Locate the cell with the specified text and output its (X, Y) center coordinate. 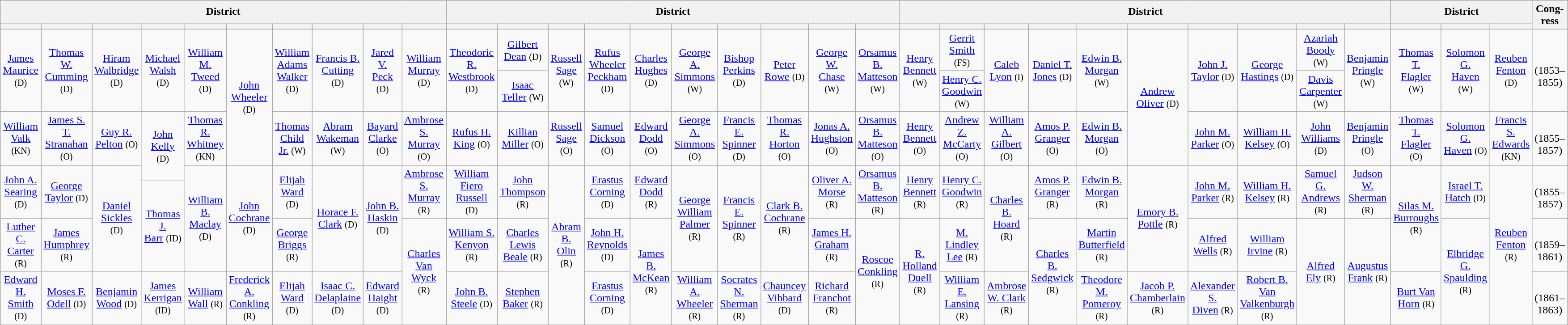
(1859–1861) (1550, 245)
CharlesHughes (D) (651, 71)
Oliver A.Morse (R) (832, 191)
Francis E.Spinner (R) (739, 218)
William A.Gilbert (O) (1007, 139)
AlfredWells (R) (1213, 245)
Elbridge G.Spaulding(R) (1465, 271)
MichaelWalsh (D) (163, 71)
Francis B.Cutting (D) (338, 71)
Frederick A.Conkling (R) (249, 298)
RussellSage (W) (566, 71)
Luther C.Carter (R) (21, 245)
Robert B. VanValkenburgh (R) (1267, 298)
JamesKerrigan (ID) (163, 298)
William H.Kelsey (R) (1267, 191)
George A.Simmons (O) (695, 139)
Henry C.Goodwin (W) (962, 91)
James H.Graham (R) (832, 245)
Clark B.Cochrane(R) (784, 218)
Israel T.Hatch (D) (1465, 191)
AmbroseW. Clark (R) (1007, 298)
Jonas A.Hughston (O) (832, 139)
JohnWheeler (D) (249, 97)
Solomon G.Haven (O) (1465, 139)
PeterRowe (D) (784, 71)
Charles LewisBeale (R) (523, 245)
HiramWalbridge(D) (117, 71)
GeorgeTaylor (D) (67, 191)
BayardClarke (O) (383, 139)
WilliamWall (R) (205, 298)
RichardFranchot (R) (832, 298)
DanielSickles (D) (117, 218)
James S. T.Stranahan (O) (67, 139)
BenjaminWood (D) (117, 298)
GeorgeHastings (D) (1267, 71)
StephenBaker (R) (523, 298)
Francis S.Edwards (KN) (1511, 139)
John H.Reynolds (D) (607, 245)
AugustusFrank (R) (1368, 271)
M. LindleyLee (R) (962, 245)
HenryBennett (W) (920, 71)
John M.Parker (R) (1213, 191)
John A.Searing (D) (21, 191)
JamesHumphrey (R) (67, 245)
William FieroRussell (D) (472, 191)
Amos P.Granger (O) (1052, 139)
Silas M.Burroughs(R) (1416, 218)
JohnWilliams (D) (1321, 139)
WilliamAdamsWalker (D) (292, 71)
William M.Tweed (D) (205, 71)
Isaac C.Delaplaine (D) (338, 298)
AbramWakeman (W) (338, 139)
Moses F.Odell (D) (67, 298)
Ambrose S.Murray (R) (424, 191)
EdwardHaight (D) (383, 298)
Azariah Boody (W) (1321, 50)
Rufus H.King (O) (472, 139)
BenjaminPringle (O) (1368, 139)
HenryBennett (R) (920, 191)
ChaunceyVibbard (D) (784, 298)
Edwin B.Morgan (O) (1102, 139)
WilliamMurray (D) (424, 71)
Isaac Teller (W) (523, 91)
Thomas W.Cumming (D) (67, 71)
BishopPerkins (D) (739, 71)
Henry C.Goodwin (R) (962, 191)
William B.Maclay (D) (205, 218)
Judson W.Sherman (R) (1368, 191)
Thomas J.Barr (ID) (163, 226)
AlfredEly (R) (1321, 271)
JamesMaurice (D) (21, 71)
(1861–1863) (1550, 298)
Solomon G.Haven (W) (1465, 71)
DavisCarpenter (W) (1321, 91)
KillianMiller (O) (523, 139)
Francis E.Spinner (D) (739, 139)
Thomas R.Whitney (KN) (205, 139)
Cong­ress (1550, 15)
John M.Parker (O) (1213, 139)
ThomasChild Jr. (W) (292, 139)
Gerrit Smith (FS) (962, 50)
Theodoric R.Westbrook(D) (472, 71)
James B.McKean(R) (651, 271)
William S.Kenyon (R) (472, 245)
Jacob P.Chamberlain (R) (1158, 298)
Charles VanWyck (R) (424, 271)
JohnKelly (D) (163, 146)
Theodore M.Pomeroy (R) (1102, 298)
Ambrose S.Murray (O) (424, 139)
(1853–1855) (1550, 71)
Thomas T.Flagler (O) (1416, 139)
John J.Taylor (D) (1213, 71)
Orsamus B.Matteson (O) (878, 139)
Abram B.Olin (R) (566, 245)
Horace F.Clark (D) (338, 218)
William H.Kelsey (O) (1267, 139)
Orsamus B.Matteson (W) (878, 71)
RufusWheelerPeckham (D) (607, 71)
SamuelDickson (O) (607, 139)
CalebLyon (I) (1007, 71)
HenryBennett (O) (920, 139)
Jared V.Peck (D) (383, 71)
WilliamIrvine (R) (1267, 245)
Alexander S.Diven (R) (1213, 298)
AndrewOliver (D) (1158, 97)
Samuel G.Andrews (R) (1321, 191)
Thomas T.Flagler (W) (1416, 71)
John B.Haskin(D) (383, 218)
EdwardDodd (O) (651, 139)
EdwardDodd (R) (651, 191)
RussellSage (O) (566, 139)
WilliamValk (KN) (21, 139)
BenjaminPringle (W) (1368, 71)
Socrates N.Sherman (R) (739, 298)
Amos P.Granger (R) (1052, 191)
R. HollandDuell (R) (920, 271)
GeorgeBriggs (R) (292, 245)
George A.Simmons (W) (695, 71)
John B.Steele (D) (472, 298)
George W.Chase (W) (832, 71)
MartinButterfield (R) (1102, 245)
GeorgeWilliamPalmer (R) (695, 218)
Andrew Z.McCarty (O) (962, 139)
Gilbert Dean (D) (523, 50)
Emory B.Pottle (R) (1158, 218)
William A.Wheeler (R) (695, 298)
RoscoeConkling (R) (878, 271)
ReubenFenton (D) (1511, 71)
JohnCochrane(D) (249, 218)
Thomas R.Horton (O) (784, 139)
Edward H.Smith (D) (21, 298)
Orsamus B.Matteson (R) (878, 191)
Edwin B.Morgan (W) (1102, 71)
William E.Lansing (R) (962, 298)
Charles B.Sedgwick(R) (1052, 271)
Daniel T.Jones (D) (1052, 71)
Edwin B.Morgan (R) (1102, 191)
Guy R.Pelton (O) (117, 139)
ReubenFenton (R) (1511, 245)
JohnThompson (R) (523, 191)
Charles B.Hoard (R) (1007, 218)
Burt VanHorn (R) (1416, 298)
